Search for the cell housing the specified text and yield its [X, Y] center coordinate. 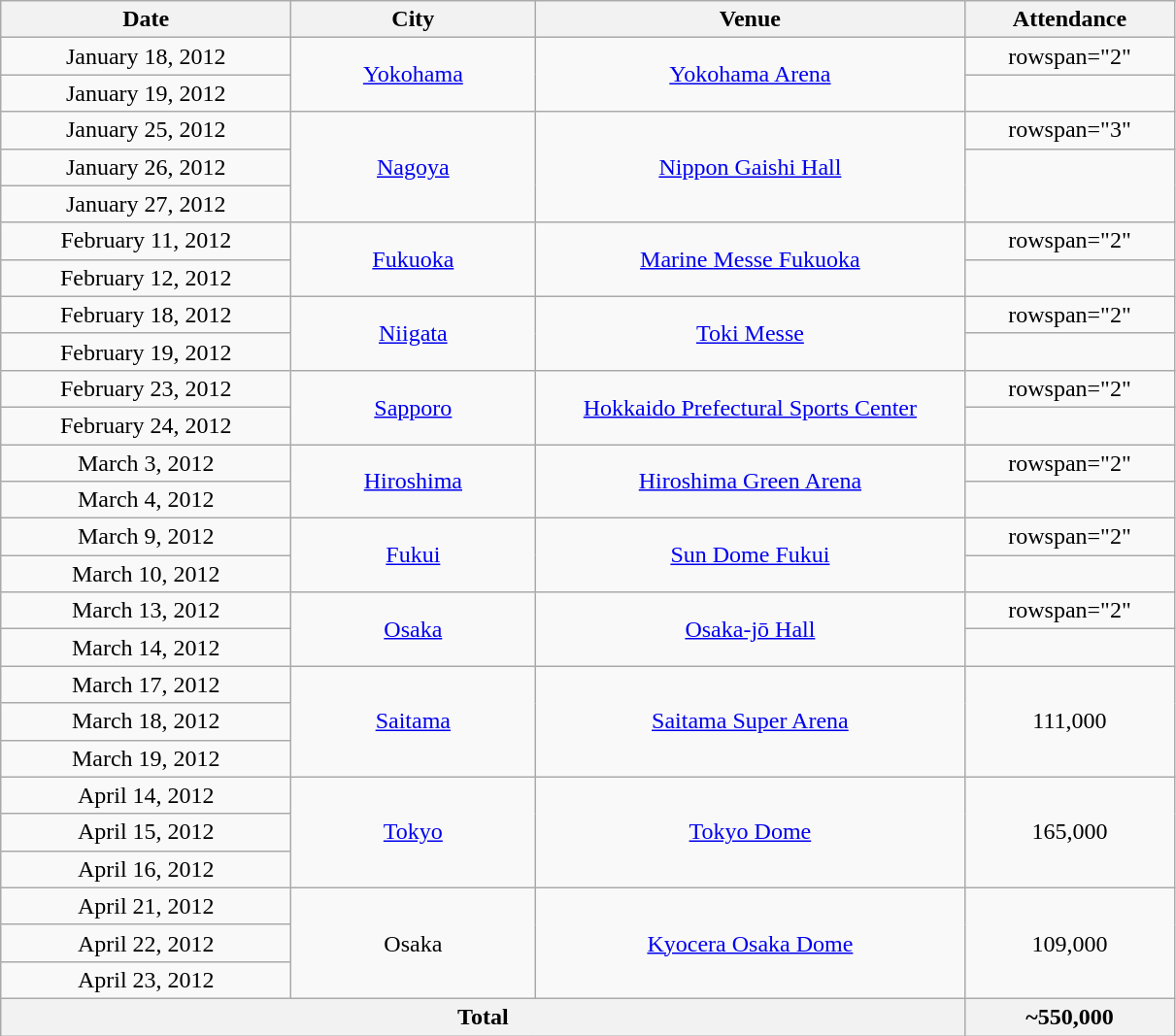
March 4, 2012 [146, 500]
March 13, 2012 [146, 611]
Saitama [414, 721]
March 10, 2012 [146, 574]
111,000 [1070, 721]
165,000 [1070, 832]
Yokohama Arena [750, 75]
Total [484, 1017]
109,000 [1070, 943]
March 9, 2012 [146, 537]
Date [146, 19]
March 17, 2012 [146, 685]
Marine Messe Fukuoka [750, 259]
January 18, 2012 [146, 56]
March 3, 2012 [146, 463]
City [414, 19]
Sapporo [414, 407]
March 14, 2012 [146, 648]
Osaka-jō Hall [750, 629]
Sun Dome Fukui [750, 555]
Niigata [414, 333]
February 18, 2012 [146, 315]
April 22, 2012 [146, 943]
Venue [750, 19]
Yokohama [414, 75]
January 19, 2012 [146, 93]
Nippon Gaishi Hall [750, 167]
January 25, 2012 [146, 130]
February 19, 2012 [146, 351]
April 16, 2012 [146, 869]
rowspan="3" [1070, 130]
Tokyo Dome [750, 832]
Hokkaido Prefectural Sports Center [750, 407]
~550,000 [1070, 1017]
Hiroshima [414, 482]
April 14, 2012 [146, 795]
Kyocera Osaka Dome [750, 943]
Tokyo [414, 832]
April 23, 2012 [146, 980]
Nagoya [414, 167]
April 21, 2012 [146, 906]
February 23, 2012 [146, 388]
March 19, 2012 [146, 758]
January 27, 2012 [146, 204]
Fukui [414, 555]
Fukuoka [414, 259]
January 26, 2012 [146, 167]
Attendance [1070, 19]
February 24, 2012 [146, 425]
Hiroshima Green Arena [750, 482]
Saitama Super Arena [750, 721]
Toki Messe [750, 333]
March 18, 2012 [146, 721]
February 12, 2012 [146, 278]
February 11, 2012 [146, 241]
April 15, 2012 [146, 832]
